From the cell containing the given text, extract its center point as (x, y) coordinate. 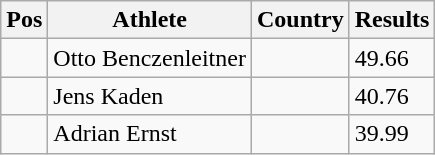
Results (392, 20)
Otto Benczenleitner (150, 58)
49.66 (392, 58)
39.99 (392, 134)
Country (300, 20)
40.76 (392, 96)
Jens Kaden (150, 96)
Adrian Ernst (150, 134)
Pos (24, 20)
Athlete (150, 20)
